Provide the [x, y] coordinate of the cell's center where the given text is located.  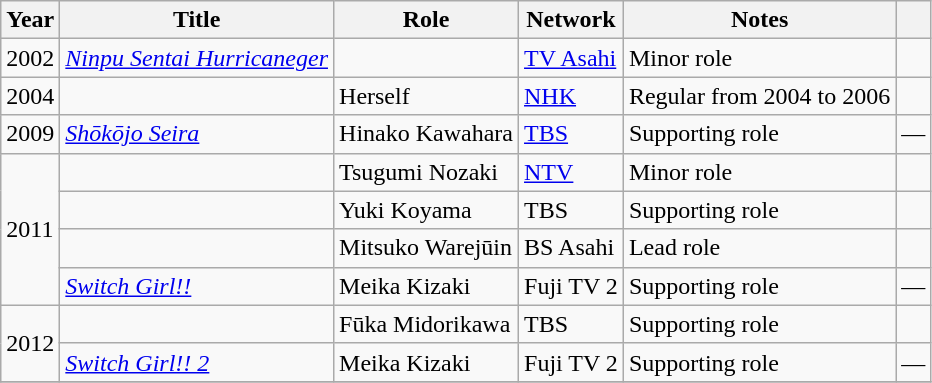
Shōkōjo Seira [197, 134]
TV Asahi [572, 58]
Fūka Midorikawa [426, 324]
Hinako Kawahara [426, 134]
Switch Girl!! 2 [197, 362]
Role [426, 20]
Year [30, 20]
NTV [572, 172]
Tsugumi Nozaki [426, 172]
Regular from 2004 to 2006 [759, 96]
Notes [759, 20]
2011 [30, 229]
2002 [30, 58]
Mitsuko Warejūin [426, 248]
2009 [30, 134]
2012 [30, 343]
2004 [30, 96]
Switch Girl!! [197, 286]
BS Asahi [572, 248]
Lead role [759, 248]
Ninpu Sentai Hurricaneger [197, 58]
Network [572, 20]
Title [197, 20]
Yuki Koyama [426, 210]
NHK [572, 96]
Herself [426, 96]
